Return the (X, Y) coordinate for the center point of the cell that contains the specified text.  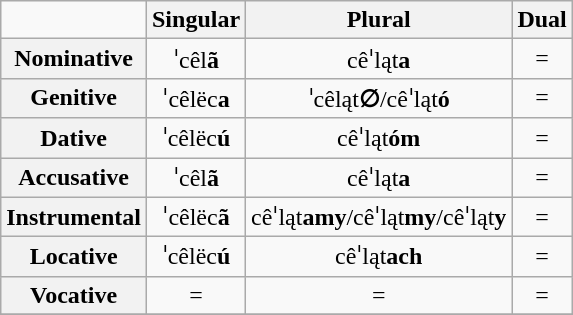
Dative (74, 138)
Instrumental (74, 217)
Genitive (74, 98)
Vocative (74, 295)
cêˈlątamy/cêˈlątmy/cêˈląty (379, 217)
Plural (379, 20)
ˈcêlëcã (196, 217)
cêˈlątóm (379, 138)
ˈcêlëca (196, 98)
cêˈlątach (379, 257)
Dual (542, 20)
Singular (196, 20)
Nominative (74, 59)
Accusative (74, 178)
Locative (74, 257)
ˈcêląt∅/cêˈlątó (379, 98)
